Pinpoint the cell where the given text exists, returning its (X, Y) midpoint coordinate. 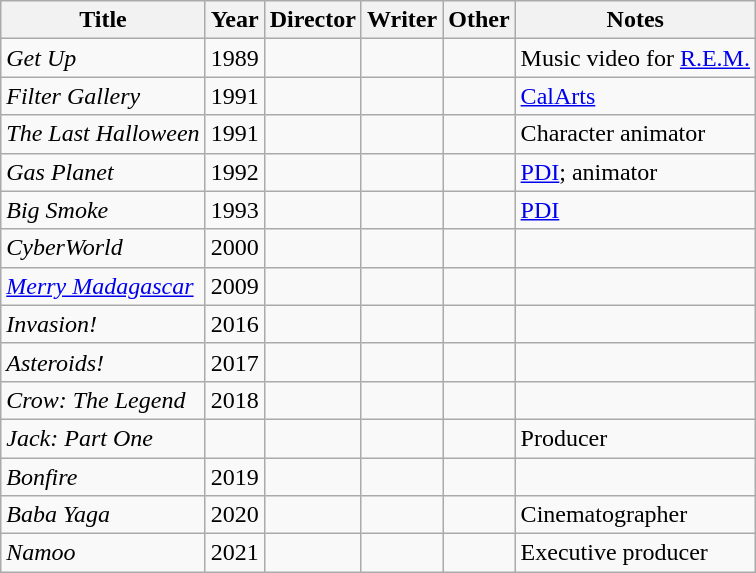
Get Up (103, 58)
Cinematographer (635, 515)
Other (479, 20)
2017 (234, 362)
1992 (234, 172)
2009 (234, 286)
Director (312, 20)
Year (234, 20)
Notes (635, 20)
CalArts (635, 96)
2021 (234, 553)
2016 (234, 324)
2018 (234, 400)
Namoo (103, 553)
Invasion! (103, 324)
2000 (234, 248)
Character animator (635, 134)
Big Smoke (103, 210)
Crow: The Legend (103, 400)
Asteroids! (103, 362)
1989 (234, 58)
Music video for R.E.M. (635, 58)
Jack: Part One (103, 438)
Title (103, 20)
Baba Yaga (103, 515)
PDI; animator (635, 172)
2020 (234, 515)
Executive producer (635, 553)
Producer (635, 438)
The Last Halloween (103, 134)
Bonfire (103, 477)
Gas Planet (103, 172)
Writer (402, 20)
1993 (234, 210)
PDI (635, 210)
Filter Gallery (103, 96)
Merry Madagascar (103, 286)
2019 (234, 477)
CyberWorld (103, 248)
